Pinpoint the cell where the given text exists, returning its [x, y] midpoint coordinate. 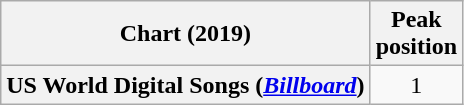
Chart (2019) [186, 34]
US World Digital Songs (Billboard) [186, 85]
1 [416, 85]
Peakposition [416, 34]
